For the text-containing cell, return its midpoint in (x, y) coordinate format. 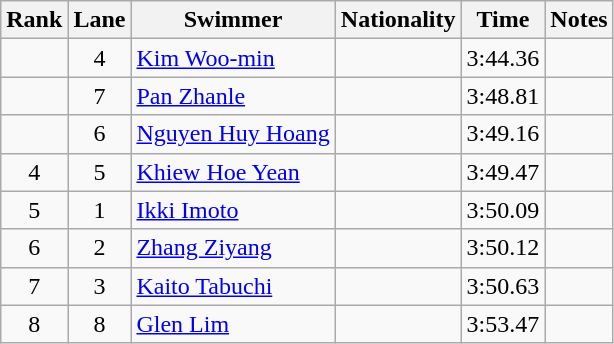
3 (100, 286)
Zhang Ziyang (233, 248)
2 (100, 248)
Pan Zhanle (233, 96)
3:50.12 (503, 248)
Rank (34, 20)
3:49.16 (503, 134)
Notes (579, 20)
1 (100, 210)
Glen Lim (233, 324)
Kim Woo-min (233, 58)
Time (503, 20)
Lane (100, 20)
Nguyen Huy Hoang (233, 134)
Kaito Tabuchi (233, 286)
Khiew Hoe Yean (233, 172)
3:50.63 (503, 286)
3:50.09 (503, 210)
Nationality (398, 20)
Ikki Imoto (233, 210)
3:53.47 (503, 324)
3:49.47 (503, 172)
3:44.36 (503, 58)
Swimmer (233, 20)
3:48.81 (503, 96)
